Locate the cell with the specified text and output its [X, Y] center coordinate. 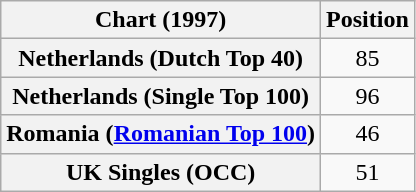
Position [368, 20]
Chart (1997) [161, 20]
51 [368, 172]
Netherlands (Dutch Top 40) [161, 58]
Netherlands (Single Top 100) [161, 96]
46 [368, 134]
UK Singles (OCC) [161, 172]
85 [368, 58]
96 [368, 96]
Romania (Romanian Top 100) [161, 134]
